From the cell containing the given text, extract its center point as [X, Y] coordinate. 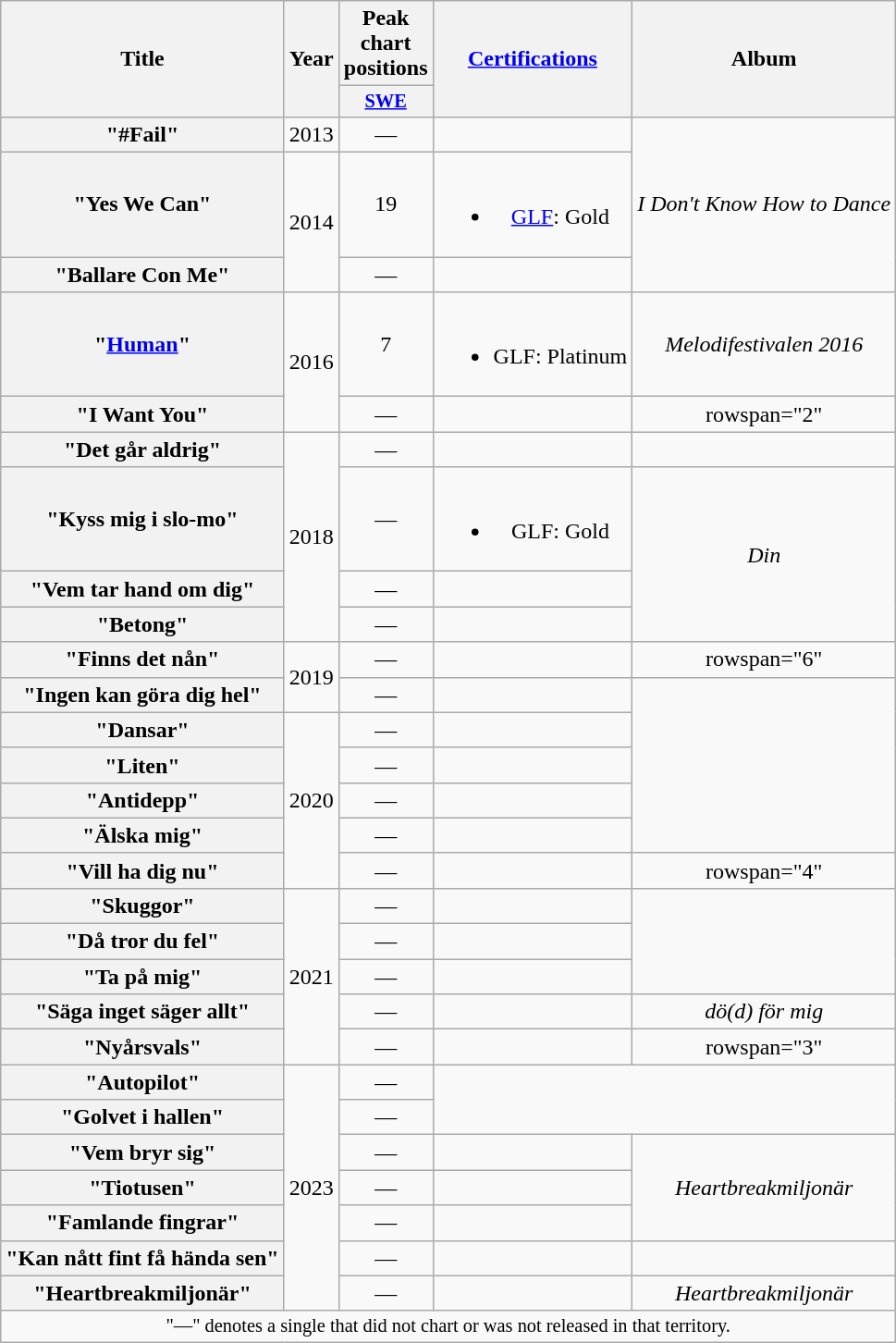
I Don't Know How to Dance [764, 203]
"Finns det nån" [142, 659]
rowspan="2" [764, 414]
"Ta på mig" [142, 977]
"Kan nått fint få hända sen" [142, 1258]
"Det går aldrig" [142, 450]
19 [386, 205]
"Nyårsvals" [142, 1047]
"Yes We Can" [142, 205]
"Älska mig" [142, 835]
"Liten" [142, 765]
2020 [311, 800]
"Ballare Con Me" [142, 275]
"Famlande fingrar" [142, 1223]
dö(d) för mig [764, 1012]
"—" denotes a single that did not chart or was not released in that territory. [448, 1326]
"Säga inget säger allt" [142, 1012]
"Autopilot" [142, 1082]
2021 [311, 976]
Peak chart positions [386, 43]
SWE [386, 102]
"Kyss mig i slo-mo" [142, 520]
Title [142, 59]
Din [764, 555]
"#Fail" [142, 134]
"Betong" [142, 624]
7 [386, 344]
Certifications [533, 59]
GLF: Platinum [533, 344]
2013 [311, 134]
"Vem bryr sig" [142, 1152]
"Ingen kan göra dig hel" [142, 695]
"Antidepp" [142, 800]
2023 [311, 1188]
Album [764, 59]
"I Want You" [142, 414]
rowspan="4" [764, 870]
Melodifestivalen 2016 [764, 344]
"Dansar" [142, 730]
rowspan="6" [764, 659]
"Tiotusen" [142, 1188]
"Golvet i hallen" [142, 1117]
"Heartbreakmiljonär" [142, 1293]
2019 [311, 677]
"Då tror du fel" [142, 942]
2018 [311, 536]
Year [311, 59]
2016 [311, 363]
2014 [311, 222]
rowspan="3" [764, 1047]
"Vem tar hand om dig" [142, 589]
"Skuggor" [142, 906]
"Vill ha dig nu" [142, 870]
"Human" [142, 344]
